Determine the [x, y] coordinate at the center of the cell enclosing the given text.  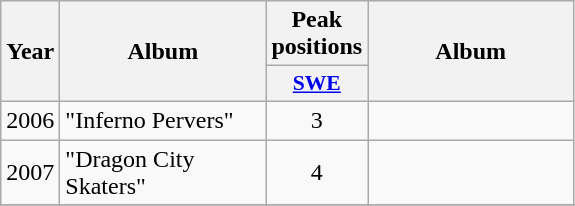
"Inferno Pervers" [163, 120]
SWE [317, 84]
Peak positions [317, 34]
2007 [30, 172]
3 [317, 120]
2006 [30, 120]
Year [30, 52]
"Dragon City Skaters" [163, 172]
4 [317, 172]
